Provide the (x, y) coordinate of the cell's center where the given text is located.  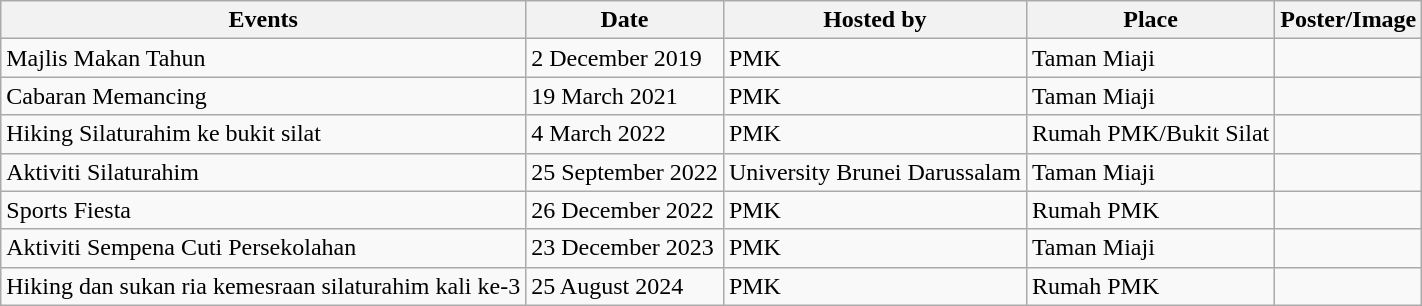
Rumah PMK/Bukit Silat (1150, 134)
Hosted by (874, 20)
4 March 2022 (625, 134)
Poster/Image (1348, 20)
Aktiviti Sempena Cuti Persekolahan (264, 248)
University Brunei Darussalam (874, 172)
Date (625, 20)
25 August 2024 (625, 286)
2 December 2019 (625, 58)
Hiking dan sukan ria kemesraan silaturahim kali ke-3 (264, 286)
Cabaran Memancing (264, 96)
25 September 2022 (625, 172)
23 December 2023 (625, 248)
Sports Fiesta (264, 210)
19 March 2021 (625, 96)
Place (1150, 20)
Events (264, 20)
Hiking Silaturahim ke bukit silat (264, 134)
Majlis Makan Tahun (264, 58)
Aktiviti Silaturahim (264, 172)
26 December 2022 (625, 210)
